Capture the cell that displays the provided text and extract its (x, y) central coordinate. 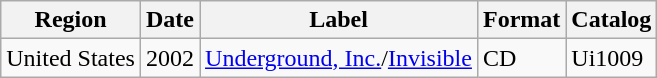
Ui1009 (612, 58)
Underground, Inc./Invisible (339, 58)
2002 (170, 58)
Date (170, 20)
Catalog (612, 20)
Label (339, 20)
Format (521, 20)
CD (521, 58)
United States (71, 58)
Region (71, 20)
